Output the (x, y) coordinate of the center of the cell containing the given text.  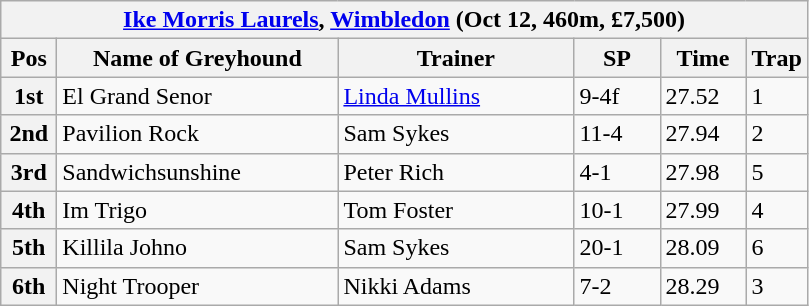
9-4f (617, 96)
SP (617, 58)
27.52 (703, 96)
Peter Rich (456, 172)
7-2 (617, 286)
3 (776, 286)
Nikki Adams (456, 286)
4th (29, 210)
2nd (29, 134)
Sandwichsunshine (198, 172)
Trainer (456, 58)
3rd (29, 172)
28.09 (703, 248)
El Grand Senor (198, 96)
Ike Morris Laurels, Wimbledon (Oct 12, 460m, £7,500) (404, 20)
Time (703, 58)
27.98 (703, 172)
4-1 (617, 172)
28.29 (703, 286)
4 (776, 210)
5 (776, 172)
5th (29, 248)
1 (776, 96)
Linda Mullins (456, 96)
6th (29, 286)
10-1 (617, 210)
Im Trigo (198, 210)
27.99 (703, 210)
Killila Johno (198, 248)
1st (29, 96)
Night Trooper (198, 286)
Name of Greyhound (198, 58)
Trap (776, 58)
Tom Foster (456, 210)
2 (776, 134)
Pavilion Rock (198, 134)
Pos (29, 58)
6 (776, 248)
27.94 (703, 134)
11-4 (617, 134)
20-1 (617, 248)
